Detect which cell encompasses the target text, then output its [X, Y] center coordinate. 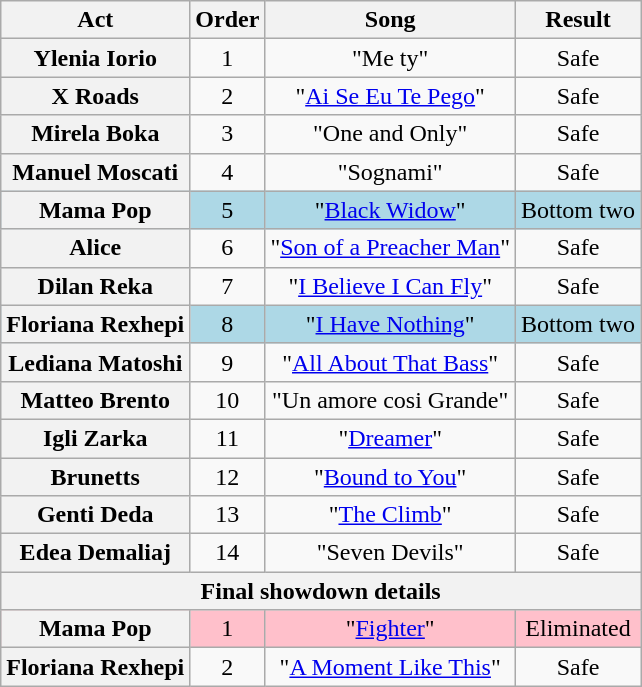
Lediana Matoshi [96, 362]
11 [228, 438]
4 [228, 172]
"Un amore cosi Grande" [390, 400]
Brunetts [96, 477]
Mirela Boka [96, 134]
Eliminated [578, 629]
7 [228, 286]
Genti Deda [96, 515]
"The Climb" [390, 515]
Dilan Reka [96, 286]
"Me ty" [390, 58]
Matteo Brento [96, 400]
"One and Only" [390, 134]
Order [228, 20]
Result [578, 20]
"I Have Nothing" [390, 324]
"Ai Se Eu Te Pego" [390, 96]
"Fighter" [390, 629]
"Dreamer" [390, 438]
Edea Demaliaj [96, 553]
9 [228, 362]
X Roads [96, 96]
6 [228, 248]
"Bound to You" [390, 477]
10 [228, 400]
5 [228, 210]
"All About That Bass" [390, 362]
13 [228, 515]
"I Believe I Can Fly" [390, 286]
Final showdown details [321, 591]
"Sognami" [390, 172]
Manuel Moscati [96, 172]
"Seven Devils" [390, 553]
Igli Zarka [96, 438]
Song [390, 20]
8 [228, 324]
"A Moment Like This" [390, 667]
Act [96, 20]
12 [228, 477]
Alice [96, 248]
"Black Widow" [390, 210]
Ylenia Iorio [96, 58]
3 [228, 134]
14 [228, 553]
"Son of a Preacher Man" [390, 248]
